Search for the cell housing the specified text and yield its [x, y] center coordinate. 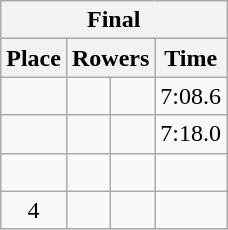
7:08.6 [191, 96]
Rowers [110, 58]
Final [114, 20]
4 [34, 210]
Place [34, 58]
Time [191, 58]
7:18.0 [191, 134]
